Locate the cell with the specified text and output its (X, Y) center coordinate. 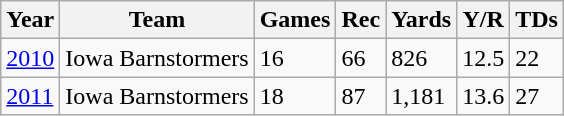
2010 (30, 58)
12.5 (484, 58)
Year (30, 20)
TDs (537, 20)
16 (295, 58)
Yards (422, 20)
66 (361, 58)
18 (295, 96)
22 (537, 58)
Y/R (484, 20)
Games (295, 20)
13.6 (484, 96)
826 (422, 58)
2011 (30, 96)
Team (157, 20)
1,181 (422, 96)
27 (537, 96)
Rec (361, 20)
87 (361, 96)
